For the text-containing cell, return its midpoint in (X, Y) coordinate format. 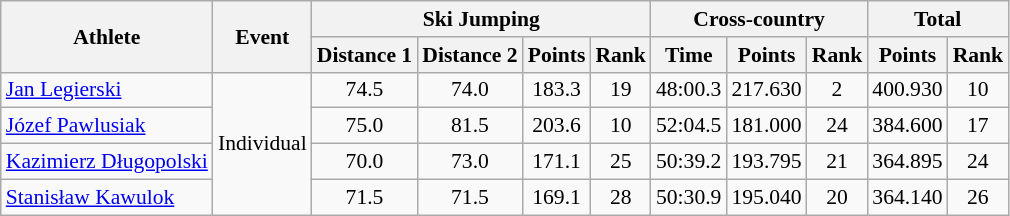
183.3 (557, 90)
Distance 2 (470, 55)
Total (938, 19)
Józef Pawlusiak (107, 126)
364.895 (907, 162)
384.600 (907, 126)
169.1 (557, 197)
Cross-country (759, 19)
Time (688, 55)
Jan Legierski (107, 90)
81.5 (470, 126)
28 (620, 197)
73.0 (470, 162)
50:30.9 (688, 197)
26 (978, 197)
50:39.2 (688, 162)
25 (620, 162)
74.5 (364, 90)
Individual (262, 143)
Athlete (107, 36)
181.000 (766, 126)
Distance 1 (364, 55)
217.630 (766, 90)
20 (838, 197)
52:04.5 (688, 126)
48:00.3 (688, 90)
Kazimierz Długopolski (107, 162)
21 (838, 162)
74.0 (470, 90)
2 (838, 90)
75.0 (364, 126)
203.6 (557, 126)
17 (978, 126)
195.040 (766, 197)
70.0 (364, 162)
193.795 (766, 162)
Stanisław Kawulok (107, 197)
171.1 (557, 162)
364.140 (907, 197)
19 (620, 90)
Ski Jumping (482, 19)
400.930 (907, 90)
Event (262, 36)
